For the text-containing cell, return its midpoint in [X, Y] coordinate format. 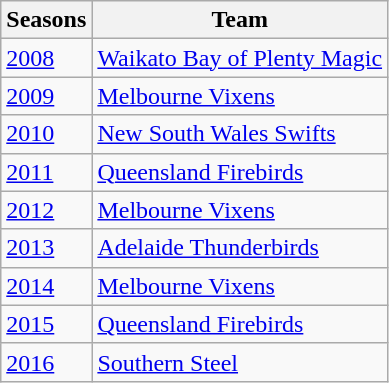
2011 [46, 172]
Southern Steel [240, 362]
Waikato Bay of Plenty Magic [240, 58]
2008 [46, 58]
2009 [46, 96]
2014 [46, 286]
2013 [46, 248]
2016 [46, 362]
New South Wales Swifts [240, 134]
2010 [46, 134]
2012 [46, 210]
2015 [46, 324]
Team [240, 20]
Adelaide Thunderbirds [240, 248]
Seasons [46, 20]
